Capture the cell that displays the provided text and extract its (X, Y) central coordinate. 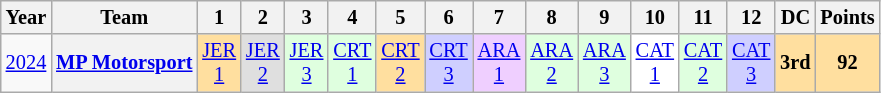
MP Motorsport (124, 63)
11 (703, 17)
9 (604, 17)
ARA2 (552, 63)
ARA1 (500, 63)
92 (848, 63)
Year (26, 17)
1 (219, 17)
CRT1 (352, 63)
DC (795, 17)
JER3 (307, 63)
3 (307, 17)
2 (263, 17)
8 (552, 17)
CAT1 (655, 63)
10 (655, 17)
Points (848, 17)
CAT2 (703, 63)
Team (124, 17)
JER2 (263, 63)
6 (448, 17)
CAT3 (751, 63)
12 (751, 17)
5 (400, 17)
CRT2 (400, 63)
3rd (795, 63)
4 (352, 17)
JER1 (219, 63)
2024 (26, 63)
7 (500, 17)
CRT3 (448, 63)
ARA3 (604, 63)
